Identify which cell holds the provided text, then report its [X, Y] central coordinate. 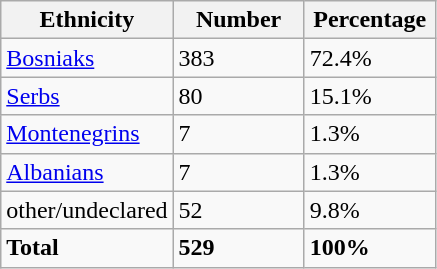
Total [87, 248]
100% [370, 248]
Bosniaks [87, 58]
Ethnicity [87, 20]
Montenegrins [87, 134]
15.1% [370, 96]
383 [238, 58]
52 [238, 210]
529 [238, 248]
other/undeclared [87, 210]
Serbs [87, 96]
Number [238, 20]
72.4% [370, 58]
9.8% [370, 210]
80 [238, 96]
Albanians [87, 172]
Percentage [370, 20]
